Detect which cell encompasses the target text, then output its (x, y) center coordinate. 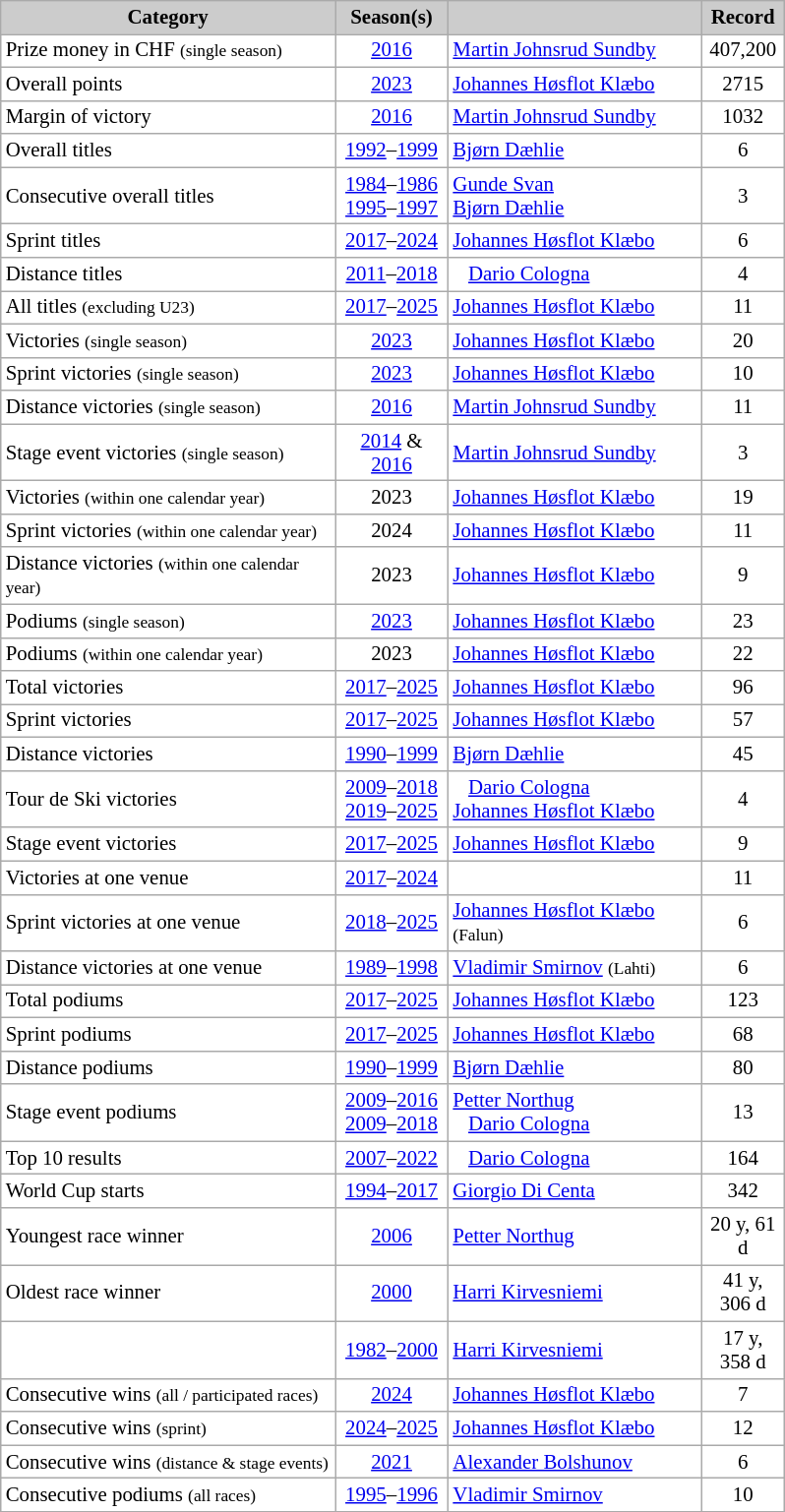
123 (744, 1001)
Consecutive wins (distance & stage events) (168, 1462)
2021 (392, 1462)
2024–2025 (392, 1428)
Stage event victories (single season) (168, 453)
Petter Northug Dario Cologna (574, 1113)
1982–2000 (392, 1350)
2018–2025 (392, 923)
20 (744, 340)
Podiums (single season) (168, 621)
Vladimir Smirnov (574, 1495)
Petter Northug (574, 1237)
Total victories (168, 688)
57 (744, 721)
407,200 (744, 50)
1989–1998 (392, 968)
Total podiums (168, 1001)
342 (744, 1191)
96 (744, 688)
Sprint victories (single season) (168, 374)
22 (744, 654)
80 (744, 1067)
41 y, 306 d (744, 1294)
Consecutive wins (sprint) (168, 1428)
20 y, 61 d (744, 1237)
Tour de Ski victories (168, 799)
Victories (single season) (168, 340)
2000 (392, 1294)
45 (744, 755)
2715 (744, 84)
Podiums (within one calendar year) (168, 654)
Record (744, 18)
1032 (744, 117)
Prize money in CHF (single season) (168, 50)
23 (744, 621)
1992–1999 (392, 151)
Consecutive overall titles (168, 196)
Overall points (168, 84)
Sprint podiums (168, 1034)
164 (744, 1158)
13 (744, 1113)
17 y, 358 d (744, 1350)
Youngest race winner (168, 1237)
Sprint victories at one venue (168, 923)
Sprint titles (168, 241)
12 (744, 1428)
Sprint victories (within one calendar year) (168, 530)
Sprint victories (168, 721)
Gunde Svan Bjørn Dæhlie (574, 196)
Distance victories at one venue (168, 968)
Victories at one venue (168, 877)
Stage event podiums (168, 1113)
Alexander Bolshunov (574, 1462)
1995–1996 (392, 1495)
Victories (within one calendar year) (168, 498)
Johannes Høsflot Klæbo (Falun) (574, 923)
7 (744, 1395)
2007–2022 (392, 1158)
Season(s) (392, 18)
19 (744, 498)
Giorgio Di Centa (574, 1191)
2014 & 2016 (392, 453)
Dario Cologna Johannes Høsflot Klæbo (574, 799)
1984–19861995–1997 (392, 196)
Stage event victories (168, 844)
2011–2018 (392, 274)
2009–20182019–2025 (392, 799)
Distance titles (168, 274)
2006 (392, 1237)
1994–2017 (392, 1191)
Distance victories (168, 755)
2009–20162009–2018 (392, 1113)
Distance podiums (168, 1067)
68 (744, 1034)
Consecutive wins (all / participated races) (168, 1395)
Consecutive podiums (all races) (168, 1495)
Category (168, 18)
Margin of victory (168, 117)
Distance victories (within one calendar year) (168, 575)
Distance victories (single season) (168, 407)
World Cup starts (168, 1191)
Top 10 results (168, 1158)
Oldest race winner (168, 1294)
Overall titles (168, 151)
All titles (excluding U23) (168, 307)
Vladimir Smirnov (Lahti) (574, 968)
